Extract the (x, y) coordinate from the center of the cell holding the provided text.  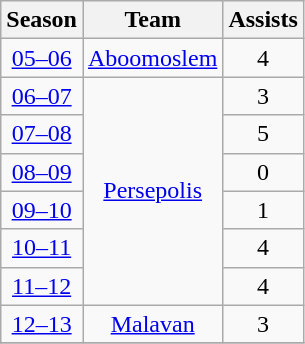
07–08 (42, 134)
1 (263, 210)
Team (152, 20)
Aboomoslem (152, 58)
Assists (263, 20)
11–12 (42, 286)
5 (263, 134)
12–13 (42, 324)
Malavan (152, 324)
Season (42, 20)
08–09 (42, 172)
10–11 (42, 248)
0 (263, 172)
Persepolis (152, 191)
05–06 (42, 58)
06–07 (42, 96)
09–10 (42, 210)
